Identify which cell holds the provided text, then report its (X, Y) central coordinate. 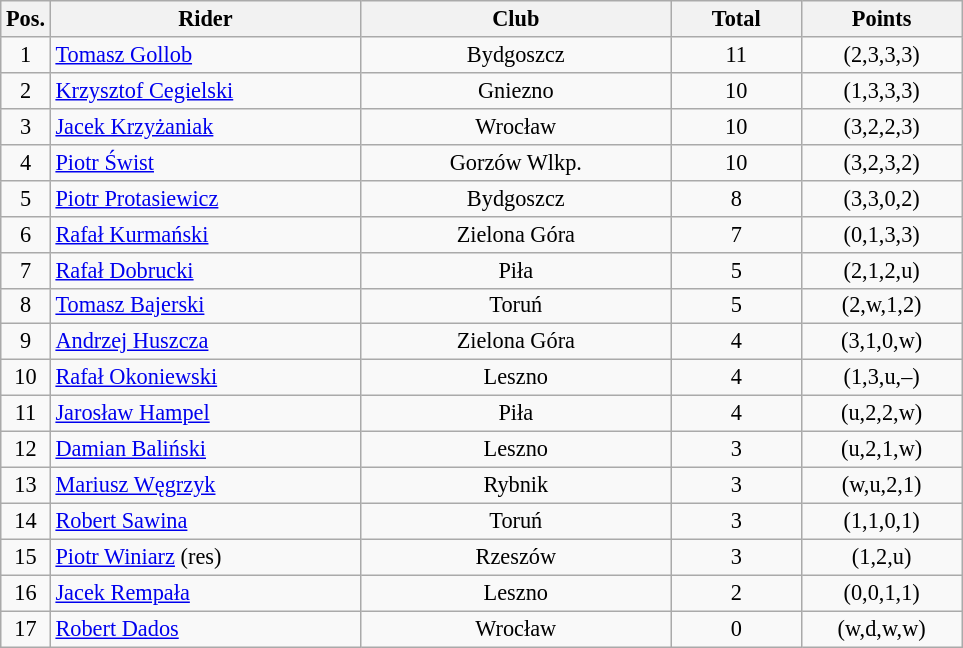
Total (736, 19)
Jacek Rempała (205, 593)
(2,1,2,u) (881, 270)
Rafał Okoniewski (205, 378)
1 (26, 55)
9 (26, 342)
Piotr Świst (205, 162)
Jarosław Hampel (205, 414)
(1,3,u,–) (881, 378)
Gniezno (516, 90)
Mariusz Węgrzyk (205, 485)
Tomasz Gollob (205, 55)
(1,2,u) (881, 557)
13 (26, 485)
0 (736, 629)
(2,3,3,3) (881, 55)
(1,3,3,3) (881, 90)
(3,2,3,2) (881, 162)
(u,2,1,w) (881, 450)
Andrzej Huszcza (205, 342)
Club (516, 19)
Damian Baliński (205, 450)
6 (26, 234)
14 (26, 521)
Piotr Protasiewicz (205, 198)
16 (26, 593)
(0,0,1,1) (881, 593)
Pos. (26, 19)
Robert Dados (205, 629)
Rider (205, 19)
15 (26, 557)
Gorzów Wlkp. (516, 162)
Rybnik (516, 485)
(w,u,2,1) (881, 485)
(3,2,2,3) (881, 126)
Tomasz Bajerski (205, 306)
Krzysztof Cegielski (205, 90)
12 (26, 450)
Robert Sawina (205, 521)
Points (881, 19)
Rafał Dobrucki (205, 270)
(2,w,1,2) (881, 306)
(3,3,0,2) (881, 198)
(3,1,0,w) (881, 342)
(0,1,3,3) (881, 234)
Piotr Winiarz (res) (205, 557)
(w,d,w,w) (881, 629)
Jacek Krzyżaniak (205, 126)
Rafał Kurmański (205, 234)
(1,1,0,1) (881, 521)
Rzeszów (516, 557)
(u,2,2,w) (881, 414)
17 (26, 629)
